Pinpoint the cell where the given text exists, returning its [X, Y] midpoint coordinate. 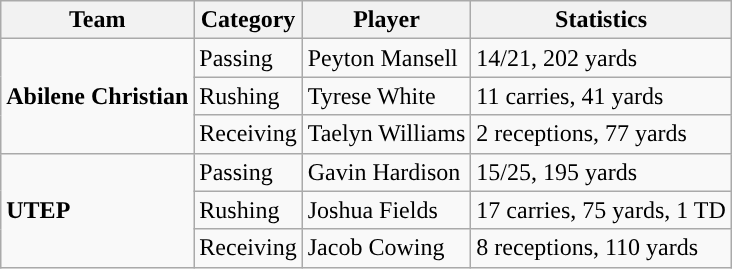
Team [98, 20]
Player [386, 20]
Gavin Hardison [386, 172]
Statistics [602, 20]
15/25, 195 yards [602, 172]
2 receptions, 77 yards [602, 134]
Jacob Cowing [386, 248]
Category [248, 20]
Tyrese White [386, 96]
Joshua Fields [386, 210]
Peyton Mansell [386, 58]
14/21, 202 yards [602, 58]
17 carries, 75 yards, 1 TD [602, 210]
8 receptions, 110 yards [602, 248]
Taelyn Williams [386, 134]
Abilene Christian [98, 96]
UTEP [98, 210]
11 carries, 41 yards [602, 96]
